Output the [x, y] coordinate of the center of the cell containing the given text.  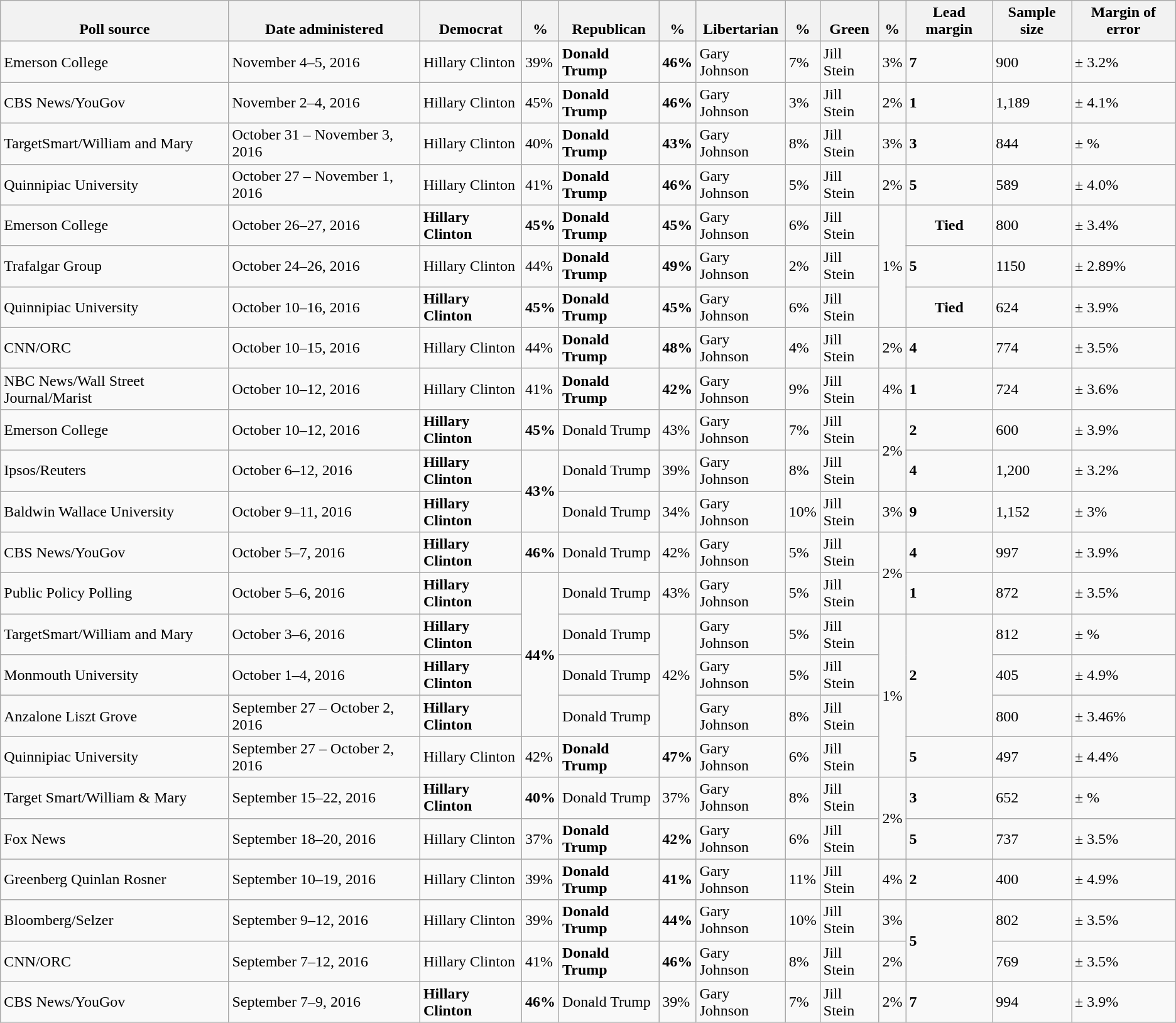
October 24–26, 2016 [324, 266]
Trafalgar Group [114, 266]
Baldwin Wallace University [114, 511]
400 [1032, 880]
769 [1032, 961]
872 [1032, 593]
October 27 – November 1, 2016 [324, 185]
± 4.0% [1124, 185]
802 [1032, 920]
September 10–19, 2016 [324, 880]
1,189 [1032, 103]
September 15–22, 2016 [324, 798]
± 3.4% [1124, 225]
September 7–9, 2016 [324, 1002]
September 9–12, 2016 [324, 920]
October 5–6, 2016 [324, 593]
± 3.6% [1124, 388]
Greenberg Quinlan Rosner [114, 880]
Lead margin [949, 21]
Anzalone Liszt Grove [114, 716]
1150 [1032, 266]
Margin of error [1124, 21]
Target Smart/William & Mary [114, 798]
November 4–5, 2016 [324, 62]
624 [1032, 307]
September 7–12, 2016 [324, 961]
Fox News [114, 838]
774 [1032, 348]
October 1–4, 2016 [324, 675]
497 [1032, 757]
October 9–11, 2016 [324, 511]
± 3% [1124, 511]
405 [1032, 675]
47% [677, 757]
900 [1032, 62]
Monmouth University [114, 675]
844 [1032, 143]
Republican [608, 21]
October 6–12, 2016 [324, 470]
Public Policy Polling [114, 593]
Ipsos/Reuters [114, 470]
997 [1032, 553]
Bloomberg/Selzer [114, 920]
34% [677, 511]
49% [677, 266]
October 3–6, 2016 [324, 635]
± 4.1% [1124, 103]
589 [1032, 185]
Democrat [471, 21]
October 10–16, 2016 [324, 307]
Sample size [1032, 21]
October 10–15, 2016 [324, 348]
NBC News/Wall Street Journal/Marist [114, 388]
Green [849, 21]
October 26–27, 2016 [324, 225]
September 18–20, 2016 [324, 838]
994 [1032, 1002]
812 [1032, 635]
1,152 [1032, 511]
± 3.46% [1124, 716]
± 2.89% [1124, 266]
11% [803, 880]
Libertarian [741, 21]
724 [1032, 388]
Date administered [324, 21]
October 5–7, 2016 [324, 553]
Poll source [114, 21]
± 4.4% [1124, 757]
1,200 [1032, 470]
737 [1032, 838]
9 [949, 511]
October 31 – November 3, 2016 [324, 143]
600 [1032, 430]
9% [803, 388]
652 [1032, 798]
48% [677, 348]
November 2–4, 2016 [324, 103]
